Detect which cell encompasses the target text, then output its (X, Y) center coordinate. 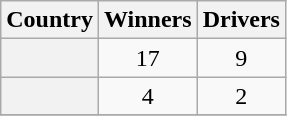
Country (50, 20)
Drivers (241, 20)
9 (241, 58)
2 (241, 96)
4 (148, 96)
Winners (148, 20)
17 (148, 58)
